Find where the given text appears and provide that cell's center as (x, y) coordinate. 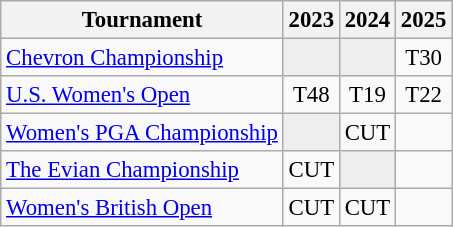
T22 (424, 95)
Women's British Open (142, 208)
Women's PGA Championship (142, 133)
2025 (424, 20)
The Evian Championship (142, 170)
T30 (424, 58)
2023 (311, 20)
Tournament (142, 20)
T19 (367, 95)
U.S. Women's Open (142, 95)
T48 (311, 95)
2024 (367, 20)
Chevron Championship (142, 58)
